Find where the given text appears and provide that cell's center as (X, Y) coordinate. 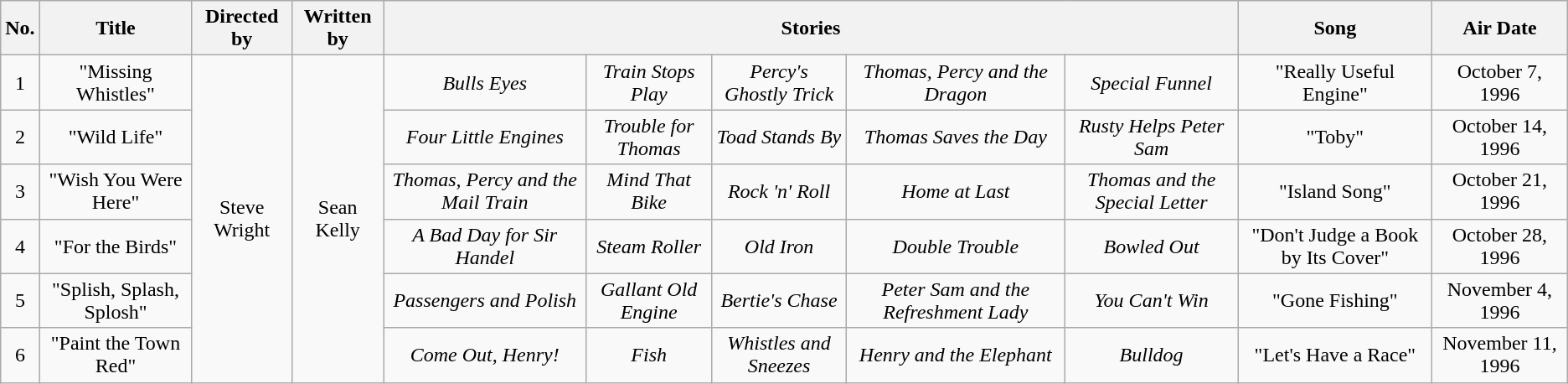
Rock 'n' Roll (779, 191)
Title (116, 29)
Home at Last (955, 191)
5 (20, 300)
"Don't Judge a Book by Its Cover" (1335, 246)
Double Trouble (955, 246)
"Splish, Splash, Splosh" (116, 300)
Train Stops Play (649, 82)
Old Iron (779, 246)
October 14, 1996 (1500, 138)
"Gone Fishing" (1335, 300)
Peter Sam and the Refreshment Lady (955, 300)
Trouble for Thomas (649, 138)
"Really Useful Engine" (1335, 82)
Passengers and Polish (485, 300)
Fish (649, 355)
Bowled Out (1151, 246)
3 (20, 191)
Air Date (1500, 29)
October 21, 1996 (1500, 191)
Toad Stands By (779, 138)
"Let's Have a Race" (1335, 355)
2 (20, 138)
Written by (338, 29)
Thomas and the Special Letter (1151, 191)
6 (20, 355)
Thomas, Percy and the Mail Train (485, 191)
Song (1335, 29)
You Can't Win (1151, 300)
Sean Kelly (338, 219)
"Island Song" (1335, 191)
Bulldog (1151, 355)
Henry and the Elephant (955, 355)
Whistles and Sneezes (779, 355)
"For the Birds" (116, 246)
November 4, 1996 (1500, 300)
"Missing Whistles" (116, 82)
Rusty Helps Peter Sam (1151, 138)
Percy's Ghostly Trick (779, 82)
October 28, 1996 (1500, 246)
November 11, 1996 (1500, 355)
4 (20, 246)
October 7, 1996 (1500, 82)
Bulls Eyes (485, 82)
Thomas, Percy and the Dragon (955, 82)
Mind That Bike (649, 191)
Special Funnel (1151, 82)
"Toby" (1335, 138)
Stories (811, 29)
Steam Roller (649, 246)
Come Out, Henry! (485, 355)
Gallant Old Engine (649, 300)
Bertie's Chase (779, 300)
No. (20, 29)
Thomas Saves the Day (955, 138)
Directed by (242, 29)
A Bad Day for Sir Handel (485, 246)
Steve Wright (242, 219)
"Wild Life" (116, 138)
"Paint the Town Red" (116, 355)
1 (20, 82)
Four Little Engines (485, 138)
"Wish You Were Here" (116, 191)
